Identify which cell holds the provided text, then report its (X, Y) central coordinate. 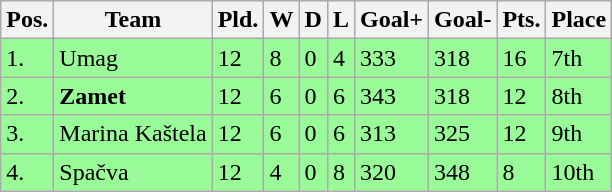
8th (579, 96)
Pos. (28, 20)
333 (391, 58)
W (282, 20)
16 (522, 58)
Pts. (522, 20)
313 (391, 134)
Team (133, 20)
Goal+ (391, 20)
L (340, 20)
D (313, 20)
Place (579, 20)
Spačva (133, 172)
325 (463, 134)
Marina Kaštela (133, 134)
320 (391, 172)
9th (579, 134)
10th (579, 172)
Goal- (463, 20)
348 (463, 172)
2. (28, 96)
Zamet (133, 96)
4. (28, 172)
Pld. (238, 20)
7th (579, 58)
343 (391, 96)
1. (28, 58)
Umag (133, 58)
3. (28, 134)
